Scan for the cell matching the given text and deliver its (X, Y) coordinate at center. 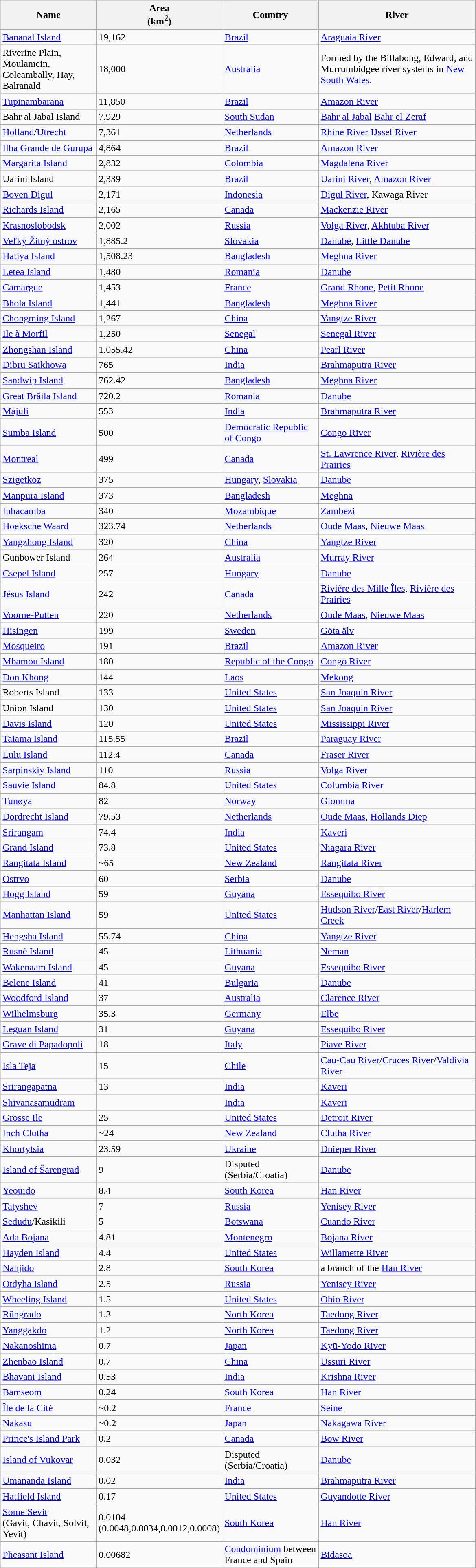
19,162 (160, 37)
Grand Rhone, Petit Rhone (397, 287)
73.8 (160, 847)
Senegal River (397, 334)
Paraguay River (397, 739)
499 (160, 459)
Magdalena River (397, 163)
Krishna River (397, 1377)
7 (160, 1206)
553 (160, 411)
Mozambique (270, 511)
Guyandotte River (397, 1496)
Roberts Island (48, 693)
199 (160, 630)
Leguan Island (48, 1029)
Bamseom (48, 1392)
Mackenzie River (397, 210)
Dibru Saikhowa (48, 365)
Ada Bojana (48, 1237)
79.53 (160, 816)
Rivière des Mille Îles, Rivière des Prairies (397, 594)
Serbia (270, 878)
Piave River (397, 1045)
Dnieper River (397, 1148)
Chile (270, 1066)
110 (160, 770)
Camargue (48, 287)
115.55 (160, 739)
Rangitata Island (48, 863)
84.8 (160, 785)
Srirangam (48, 832)
Shivanasamudram (48, 1102)
Lulu Island (48, 754)
Rŭngrado (48, 1315)
320 (160, 542)
Digul River, Kawaga River (397, 194)
Boven Digul (48, 194)
Democratic Republic of Congo (270, 433)
Wilhelmsburg (48, 1014)
1,250 (160, 334)
Germany (270, 1014)
0.00682 (160, 1555)
Nakagawa River (397, 1423)
a branch of the Han River (397, 1268)
Sweden (270, 630)
Ile à Morfil (48, 334)
Prince's Island Park (48, 1439)
191 (160, 646)
5 (160, 1222)
Margarita Island (48, 163)
Pheasant Island (48, 1555)
Country (270, 15)
Elbe (397, 1014)
4.81 (160, 1237)
Csepel Island (48, 573)
Inhacamba (48, 511)
0.24 (160, 1392)
7,929 (160, 117)
2.5 (160, 1284)
144 (160, 677)
Holland/Utrecht (48, 132)
Island of Vukovar (48, 1460)
Manpura Island (48, 495)
35.3 (160, 1014)
Hayden Island (48, 1253)
2,002 (160, 225)
Zhongshan Island (48, 349)
1.2 (160, 1330)
Cuando River (397, 1222)
Slovakia (270, 241)
Khortytsia (48, 1148)
11,850 (160, 101)
Tunøya (48, 801)
Grosse Ile (48, 1117)
Clarence River (397, 998)
Don Khong (48, 677)
Montenegro (270, 1237)
Grave di Papadopoli (48, 1045)
375 (160, 480)
2.8 (160, 1268)
Ostrvo (48, 878)
15 (160, 1066)
264 (160, 557)
Sumba Island (48, 433)
River (397, 15)
Norway (270, 801)
Majuli (48, 411)
762.42 (160, 380)
Bhola Island (48, 303)
257 (160, 573)
18 (160, 1045)
7,361 (160, 132)
1,885.2 (160, 241)
Letea Island (48, 272)
25 (160, 1117)
St. Lawrence River, Rivière des Prairies (397, 459)
Zhenbao Island (48, 1361)
Nakanoshima (48, 1346)
Seine (397, 1407)
Senegal (270, 334)
Oude Maas, Hollands Diep (397, 816)
18,000 (160, 69)
Republic of the Congo (270, 662)
60 (160, 878)
Ohio River (397, 1299)
55.74 (160, 936)
Zambezi (397, 511)
Bahr al Jabal Island (48, 117)
1.5 (160, 1299)
Murray River (397, 557)
Island of Šarengrad (48, 1169)
~24 (160, 1133)
Union Island (48, 708)
Fraser River (397, 754)
Belene Island (48, 983)
Umananda Island (48, 1481)
South Sudan (270, 117)
Montreal (48, 459)
Ussuri River (397, 1361)
Sedudu/Kasikili (48, 1222)
Araguaia River (397, 37)
Great Brăila Island (48, 396)
Mekong (397, 677)
Mosqueiro (48, 646)
Chongming Island (48, 318)
74.4 (160, 832)
8.4 (160, 1191)
Bhavani Island (48, 1377)
Dordrecht Island (48, 816)
Tupinambarana (48, 101)
Hungary, Slovakia (270, 480)
Name (48, 15)
0.02 (160, 1481)
Niagara River (397, 847)
Pearl River (397, 349)
Hungary (270, 573)
Szigetköz (48, 480)
Bow River (397, 1439)
Meghna (397, 495)
Riverine Plain, Moulamein, Coleambally, Hay, Balranald (48, 69)
2,171 (160, 194)
Sandwip Island (48, 380)
Volga River, Akhtuba River (397, 225)
Uarini River, Amazon River (397, 179)
9 (160, 1169)
Detroit River (397, 1117)
Rusnė Island (48, 952)
Sarpinskiy Island (48, 770)
Grand Island (48, 847)
Rhine River IJssel River (397, 132)
Srirangapatna (48, 1086)
Hisingen (48, 630)
1.3 (160, 1315)
112.4 (160, 754)
0.53 (160, 1377)
180 (160, 662)
Bojana River (397, 1237)
Volga River (397, 770)
Taiama Island (48, 739)
Italy (270, 1045)
Isla Teja (48, 1066)
Bidasoa (397, 1555)
Mbamou Island (48, 662)
Veľký Žitný ostrov (48, 241)
Kyū-Yodo River (397, 1346)
Sauvie Island (48, 785)
Cau-Cau River/Cruces River/Valdivia River (397, 1066)
Manhattan Island (48, 915)
340 (160, 511)
Indonesia (270, 194)
1,508.23 (160, 256)
Richards Island (48, 210)
Yeouido (48, 1191)
Inch Clutha (48, 1133)
Jésus Island (48, 594)
Hengsha Island (48, 936)
Krasnoslobodsk (48, 225)
765 (160, 365)
Ilha Grande de Gurupá (48, 148)
Otdyha Island (48, 1284)
Nakasu (48, 1423)
120 (160, 724)
Gunbower Island (48, 557)
720.2 (160, 396)
4.4 (160, 1253)
41 (160, 983)
323.74 (160, 526)
2,165 (160, 210)
Wheeling Island (48, 1299)
Bahr al Jabal Bahr el Zeraf (397, 117)
Colombia (270, 163)
Lithuania (270, 952)
Laos (270, 677)
Nanjido (48, 1268)
Göta älv (397, 630)
Willamette River (397, 1253)
Hatfield Island (48, 1496)
0.2 (160, 1439)
23.59 (160, 1148)
Île de la Cité (48, 1407)
Wakenaam Island (48, 967)
Davis Island (48, 724)
0.0104(0.0048,0.0034,0.0012,0.0008) (160, 1523)
Mississippi River (397, 724)
~65 (160, 863)
Columbia River (397, 785)
1,441 (160, 303)
1,453 (160, 287)
0.17 (160, 1496)
Yanggakdo (48, 1330)
Ukraine (270, 1148)
Bulgaria (270, 983)
37 (160, 998)
Hatiya Island (48, 256)
133 (160, 693)
0.032 (160, 1460)
Voorne-Putten (48, 615)
Danube, Little Danube (397, 241)
Neman (397, 952)
Uarini Island (48, 179)
242 (160, 594)
Tatyshev (48, 1206)
Area(km2) (160, 15)
Glomma (397, 801)
Rangitata River (397, 863)
Hogg Island (48, 894)
82 (160, 801)
130 (160, 708)
500 (160, 433)
Botswana (270, 1222)
220 (160, 615)
4,864 (160, 148)
Clutha River (397, 1133)
13 (160, 1086)
Condominium between France and Spain (270, 1555)
1,267 (160, 318)
2,339 (160, 179)
1,480 (160, 272)
Yangzhong Island (48, 542)
Woodford Island (48, 998)
Hoeksche Waard (48, 526)
31 (160, 1029)
2,832 (160, 163)
1,055.42 (160, 349)
Bananal Island (48, 37)
Some Sevit(Gavit, Chavit, Solvit, Yevit) (48, 1523)
Hudson River/East River/Harlem Creek (397, 915)
Formed by the Billabong, Edward, and Murrumbidgee river systems in New South Wales. (397, 69)
373 (160, 495)
